Return (X, Y) of the center of cell containing provided text 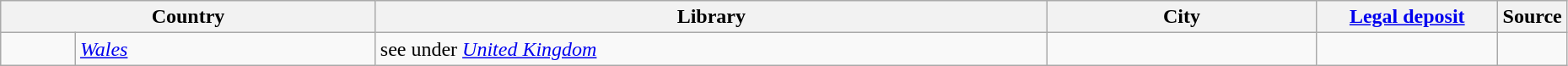
Source (1532, 17)
City (1181, 17)
Legal deposit (1407, 17)
Country (189, 17)
Library (711, 17)
Wales (225, 49)
see under United Kingdom (711, 49)
